For the text-containing cell, return its midpoint in [X, Y] coordinate format. 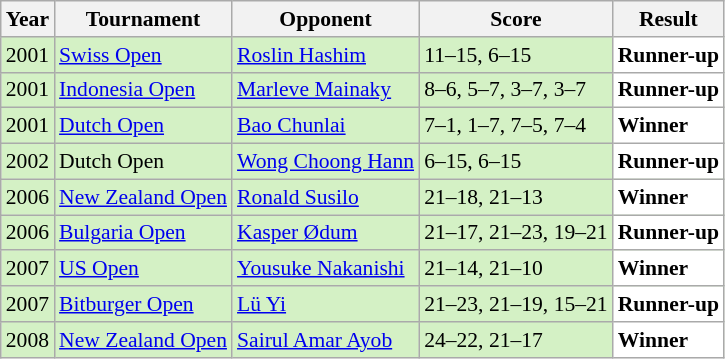
Ronald Susilo [326, 197]
21–14, 21–10 [516, 269]
8–6, 5–7, 3–7, 3–7 [516, 90]
Wong Choong Hann [326, 162]
2002 [28, 162]
Result [668, 19]
Tournament [143, 19]
US Open [143, 269]
Score [516, 19]
Year [28, 19]
21–18, 21–13 [516, 197]
6–15, 6–15 [516, 162]
Bao Chunlai [326, 126]
21–17, 21–23, 19–21 [516, 233]
Bulgaria Open [143, 233]
Yousuke Nakanishi [326, 269]
Roslin Hashim [326, 55]
11–15, 6–15 [516, 55]
Bitburger Open [143, 304]
2008 [28, 340]
Lü Yi [326, 304]
24–22, 21–17 [516, 340]
Indonesia Open [143, 90]
7–1, 1–7, 7–5, 7–4 [516, 126]
Sairul Amar Ayob [326, 340]
Kasper Ødum [326, 233]
Marleve Mainaky [326, 90]
21–23, 21–19, 15–21 [516, 304]
Opponent [326, 19]
Swiss Open [143, 55]
